Provide the (X, Y) coordinate of the cell's center where the given text is located.  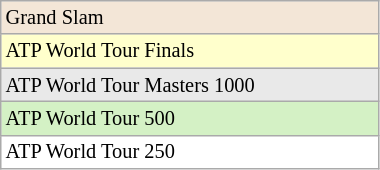
ATP World Tour 250 (190, 152)
ATP World Tour 500 (190, 118)
Grand Slam (190, 17)
ATP World Tour Masters 1000 (190, 85)
ATP World Tour Finals (190, 51)
